Search for the cell housing the specified text and yield its [X, Y] center coordinate. 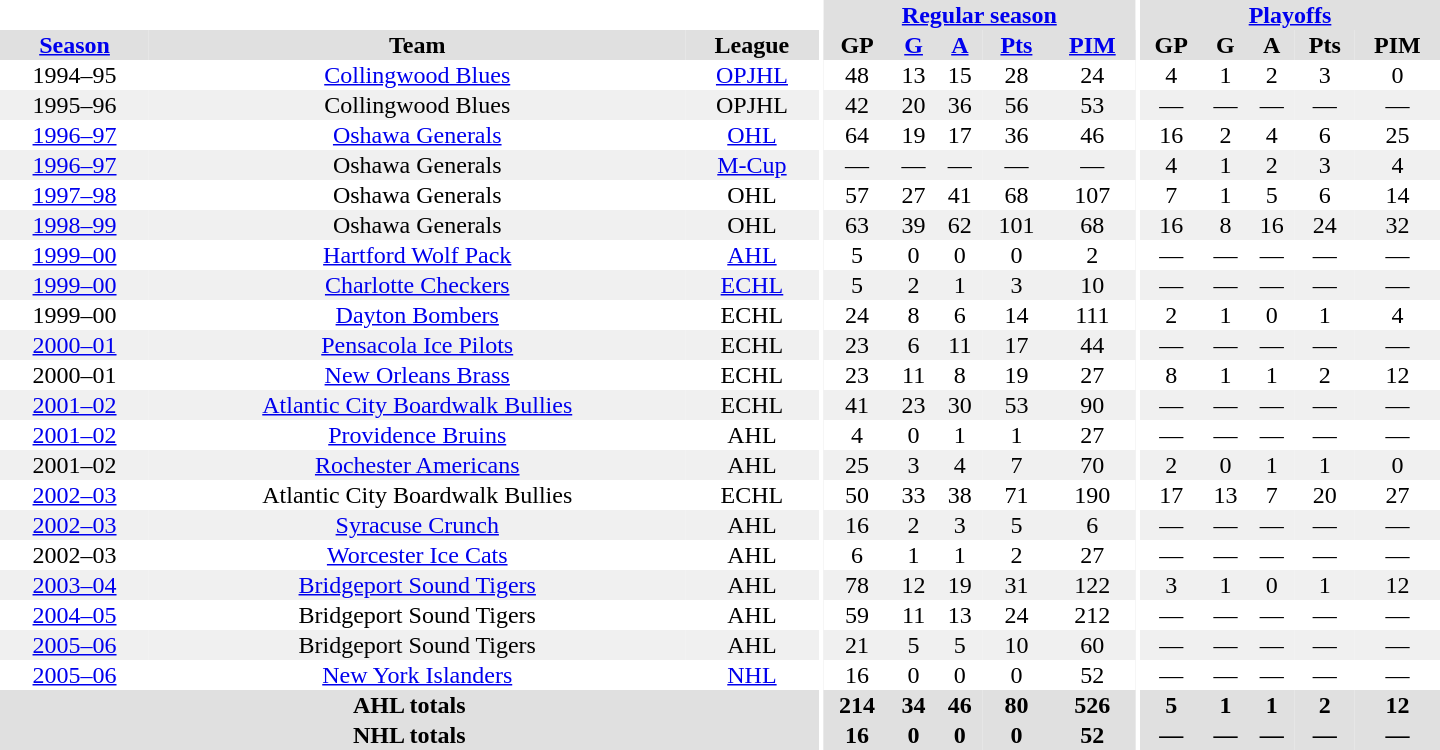
57 [858, 195]
Dayton Bombers [417, 315]
48 [858, 75]
1998–99 [74, 225]
39 [913, 225]
15 [960, 75]
Pensacola Ice Pilots [417, 345]
NHL totals [410, 735]
38 [960, 495]
NHL [752, 675]
70 [1092, 465]
111 [1092, 315]
AHL totals [410, 705]
71 [1016, 495]
62 [960, 225]
M-Cup [752, 165]
33 [913, 495]
Providence Bruins [417, 435]
31 [1016, 585]
2003–04 [74, 585]
64 [858, 135]
44 [1092, 345]
New York Islanders [417, 675]
28 [1016, 75]
Syracuse Crunch [417, 525]
Charlotte Checkers [417, 285]
214 [858, 705]
New Orleans Brass [417, 375]
50 [858, 495]
60 [1092, 645]
1995–96 [74, 105]
42 [858, 105]
80 [1016, 705]
107 [1092, 195]
32 [1398, 225]
101 [1016, 225]
Rochester Americans [417, 465]
34 [913, 705]
30 [960, 405]
Playoffs [1290, 15]
212 [1092, 615]
59 [858, 615]
1994–95 [74, 75]
Regular season [980, 15]
78 [858, 585]
526 [1092, 705]
63 [858, 225]
Team [417, 45]
League [752, 45]
2004–05 [74, 615]
56 [1016, 105]
122 [1092, 585]
Worcester Ice Cats [417, 555]
21 [858, 645]
Hartford Wolf Pack [417, 255]
Season [74, 45]
190 [1092, 495]
1997–98 [74, 195]
90 [1092, 405]
